Pinpoint the cell where the given text exists, returning its (x, y) midpoint coordinate. 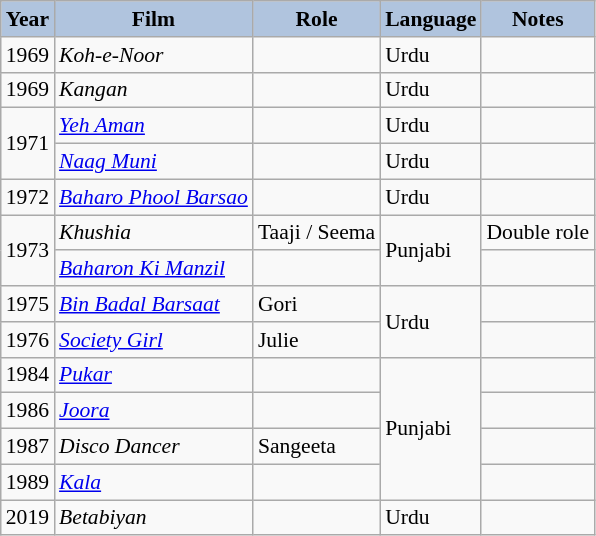
Bin Badal Barsaat (154, 304)
1975 (28, 304)
Notes (538, 19)
Disco Dancer (154, 447)
Kala (154, 482)
Society Girl (154, 340)
1987 (28, 447)
1986 (28, 411)
Role (316, 19)
2019 (28, 518)
Julie (316, 340)
1976 (28, 340)
1972 (28, 197)
1973 (28, 250)
Gori (316, 304)
1984 (28, 375)
Baharo Phool Barsao (154, 197)
Double role (538, 233)
Language (430, 19)
Film (154, 19)
1971 (28, 144)
Pukar (154, 375)
Year (28, 19)
Taaji / Seema (316, 233)
Kangan (154, 90)
Joora (154, 411)
Baharon Ki Manzil (154, 269)
Betabiyan (154, 518)
Koh-e-Noor (154, 55)
Sangeeta (316, 447)
Yeh Aman (154, 126)
Khushia (154, 233)
1989 (28, 482)
Naag Muni (154, 162)
